Return the [X, Y] coordinate for the center point of the cell that contains the specified text.  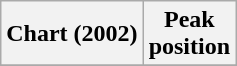
Peakposition [189, 34]
Chart (2002) [72, 34]
